Locate the cell with the specified text and output its (x, y) center coordinate. 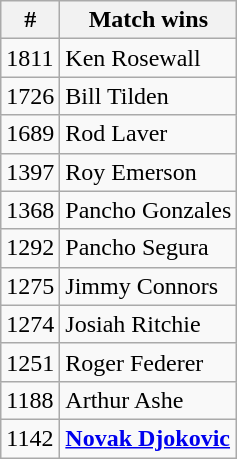
1397 (30, 172)
1275 (30, 286)
Josiah Ritchie (148, 324)
1811 (30, 58)
1251 (30, 362)
Novak Djokovic (148, 438)
1368 (30, 210)
Roger Federer (148, 362)
1274 (30, 324)
Rod Laver (148, 134)
1292 (30, 248)
1726 (30, 96)
Pancho Gonzales (148, 210)
Jimmy Connors (148, 286)
Pancho Segura (148, 248)
Arthur Ashe (148, 400)
# (30, 20)
Ken Rosewall (148, 58)
Match wins (148, 20)
Bill Tilden (148, 96)
1188 (30, 400)
1689 (30, 134)
1142 (30, 438)
Roy Emerson (148, 172)
